From the cell containing the given text, extract its center point as [x, y] coordinate. 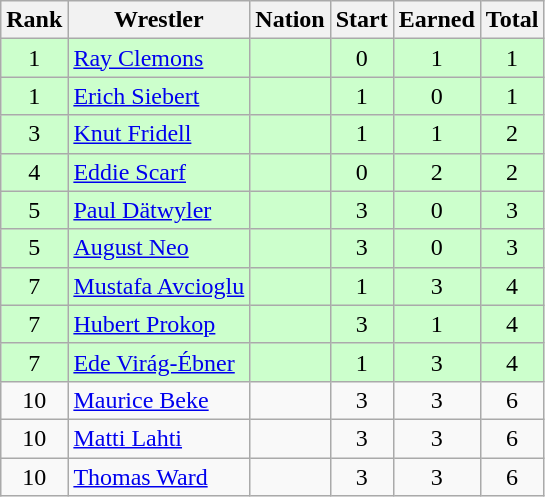
Rank [34, 20]
Maurice Beke [159, 400]
Thomas Ward [159, 477]
Wrestler [159, 20]
Eddie Scarf [159, 172]
Knut Fridell [159, 134]
Total [512, 20]
Ray Clemons [159, 58]
Mustafa Avcioglu [159, 286]
Erich Siebert [159, 96]
Matti Lahti [159, 438]
August Neo [159, 248]
Hubert Prokop [159, 324]
Nation [290, 20]
Earned [436, 20]
Ede Virág-Ébner [159, 362]
Paul Dätwyler [159, 210]
Start [362, 20]
